Return (X, Y) of the center of cell containing provided text 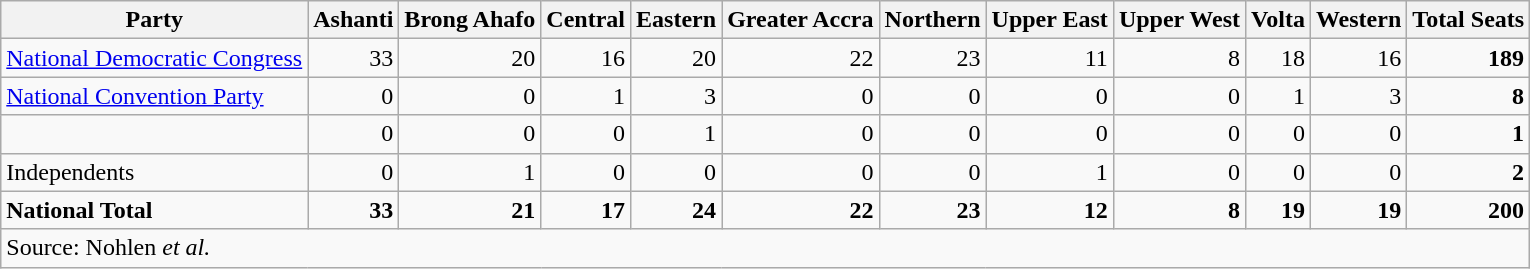
11 (1050, 58)
Brong Ahafo (470, 20)
Total Seats (1468, 20)
24 (676, 210)
17 (586, 210)
12 (1050, 210)
2 (1468, 172)
189 (1468, 58)
Ashanti (354, 20)
Volta (1278, 20)
Greater Accra (800, 20)
National Total (154, 210)
Upper West (1179, 20)
200 (1468, 210)
Source: Nohlen et al. (766, 248)
National Democratic Congress (154, 58)
Northern (932, 20)
Western (1358, 20)
Independents (154, 172)
21 (470, 210)
18 (1278, 58)
National Convention Party (154, 96)
Eastern (676, 20)
Party (154, 20)
Central (586, 20)
Upper East (1050, 20)
